Identify which cell holds the provided text, then report its [X, Y] central coordinate. 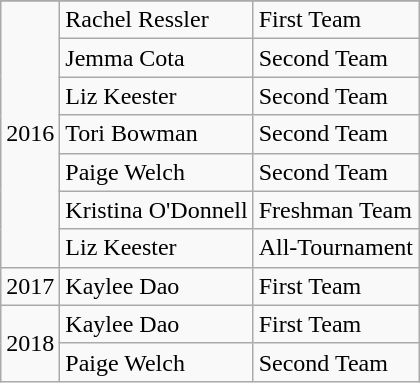
Freshman Team [336, 210]
Jemma Cota [156, 58]
Tori Bowman [156, 134]
2016 [30, 134]
Kristina O'Donnell [156, 210]
2017 [30, 286]
Rachel Ressler [156, 20]
2018 [30, 343]
All-Tournament [336, 248]
